Provide the (x, y) coordinate of the cell's center where the given text is located.  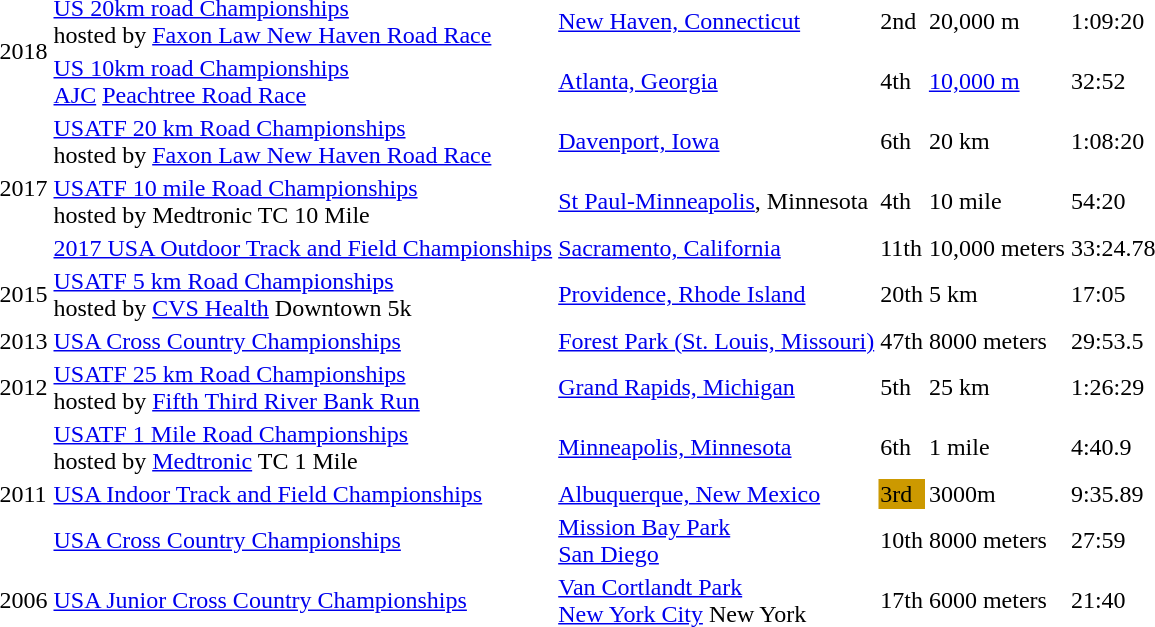
USATF 5 km Road Championships hosted by CVS Health Downtown 5k (303, 294)
47th (902, 341)
11th (902, 248)
US 10km road ChampionshipsAJC Peachtree Road Race (303, 82)
Grand Rapids, Michigan (716, 388)
1 mile (996, 448)
Atlanta, Georgia (716, 82)
10,000 meters (996, 248)
USA Indoor Track and Field Championships (303, 494)
10th (902, 540)
Sacramento, California (716, 248)
Forest Park (St. Louis, Missouri) (716, 341)
Albuquerque, New Mexico (716, 494)
Providence, Rhode Island (716, 294)
Davenport, Iowa (716, 142)
St Paul-Minneapolis, Minnesota (716, 202)
USATF 20 km Road Championshipshosted by Faxon Law New Haven Road Race (303, 142)
USATF 10 mile Road Championships hosted by Medtronic TC 10 Mile (303, 202)
Mission Bay ParkSan Diego (716, 540)
USATF 25 km Road Championships hosted by Fifth Third River Bank Run (303, 388)
10 mile (996, 202)
2017 USA Outdoor Track and Field Championships (303, 248)
25 km (996, 388)
3rd (902, 494)
10,000 m (996, 82)
5 km (996, 294)
20 km (996, 142)
USATF 1 Mile Road Championships hosted by Medtronic TC 1 Mile (303, 448)
3000m (996, 494)
Minneapolis, Minnesota (716, 448)
5th (902, 388)
20th (902, 294)
